From the cell containing the given text, extract its center point as [x, y] coordinate. 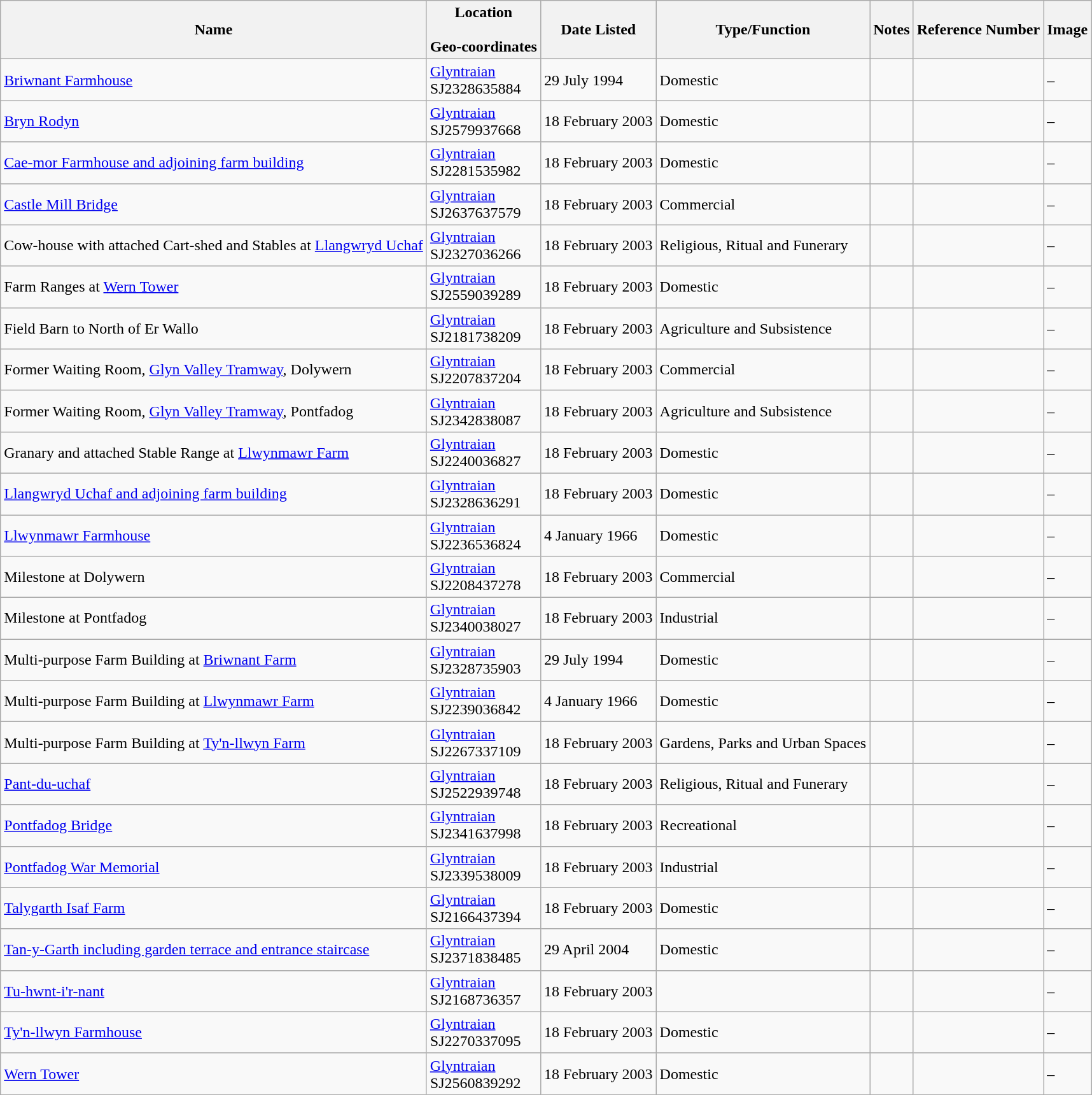
Milestone at Pontfadog [214, 619]
Tu-hwnt-i'r-nant [214, 991]
Date Listed [598, 30]
Tan-y-Garth including garden terrace and entrance staircase [214, 950]
Recreational [763, 825]
GlyntraianSJ2341637998 [484, 825]
Pontfadog War Memorial [214, 867]
Briwnant Farmhouse [214, 80]
GlyntraianSJ2328636291 [484, 494]
GlyntraianSJ2168736357 [484, 991]
GlyntraianSJ2267337109 [484, 742]
Multi-purpose Farm Building at Llwynmawr Farm [214, 702]
GlyntraianSJ2239036842 [484, 702]
GlyntraianSJ2208437278 [484, 577]
Bryn Rodyn [214, 121]
Wern Tower [214, 1073]
Pant-du-uchaf [214, 784]
GlyntraianSJ2522939748 [484, 784]
Llwynmawr Farmhouse [214, 535]
GlyntraianSJ2181738209 [484, 328]
GlyntraianSJ2579937668 [484, 121]
Talygarth Isaf Farm [214, 908]
GlyntraianSJ2371838485 [484, 950]
GlyntraianSJ2339538009 [484, 867]
Reference Number [979, 30]
GlyntraianSJ2327036266 [484, 246]
Notes [892, 30]
GlyntraianSJ2207837204 [484, 369]
GlyntraianSJ2236536824 [484, 535]
GlyntraianSJ2328635884 [484, 80]
Cae-mor Farmhouse and adjoining farm building [214, 163]
Ty'n-llwyn Farmhouse [214, 1033]
29 April 2004 [598, 950]
GlyntraianSJ2281535982 [484, 163]
Multi-purpose Farm Building at Briwnant Farm [214, 660]
Milestone at Dolywern [214, 577]
Cow-house with attached Cart-shed and Stables at Llangwryd Uchaf [214, 246]
GlyntraianSJ2559039289 [484, 286]
Castle Mill Bridge [214, 204]
Former Waiting Room, Glyn Valley Tramway, Dolywern [214, 369]
GlyntraianSJ2637637579 [484, 204]
Pontfadog Bridge [214, 825]
GlyntraianSJ2328735903 [484, 660]
Gardens, Parks and Urban Spaces [763, 742]
Llangwryd Uchaf and adjoining farm building [214, 494]
Farm Ranges at Wern Tower [214, 286]
Image [1068, 30]
GlyntraianSJ2340038027 [484, 619]
GlyntraianSJ2560839292 [484, 1073]
GlyntraianSJ2166437394 [484, 908]
Granary and attached Stable Range at Llwynmawr Farm [214, 452]
GlyntraianSJ2342838087 [484, 411]
Multi-purpose Farm Building at Ty'n-llwyn Farm [214, 742]
GlyntraianSJ2240036827 [484, 452]
Field Barn to North of Er Wallo [214, 328]
Name [214, 30]
GlyntraianSJ2270337095 [484, 1033]
Former Waiting Room, Glyn Valley Tramway, Pontfadog [214, 411]
LocationGeo-coordinates [484, 30]
Type/Function [763, 30]
